From the cell containing the given text, extract its center point as [x, y] coordinate. 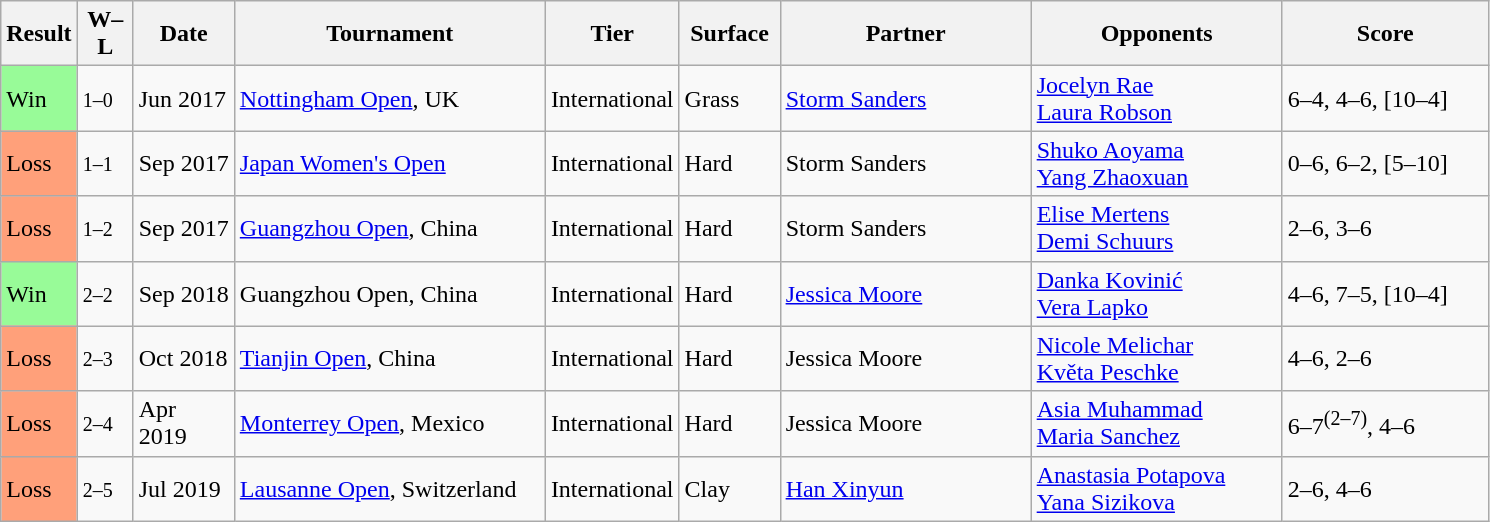
Clay [730, 488]
Lausanne Open, Switzerland [390, 488]
Surface [730, 34]
0–6, 6–2, [5–10] [1385, 164]
Score [1385, 34]
Partner [906, 34]
6–4, 4–6, [10–4] [1385, 98]
6–7(2–7), 4–6 [1385, 424]
1–0 [105, 98]
W–L [105, 34]
2–4 [105, 424]
Oct 2018 [184, 358]
2–6, 4–6 [1385, 488]
Nottingham Open, UK [390, 98]
Asia Muhammad Maria Sanchez [1156, 424]
Danka Kovinić Vera Lapko [1156, 294]
Tier [612, 34]
Elise Mertens Demi Schuurs [1156, 228]
Sep 2018 [184, 294]
Grass [730, 98]
Anastasia Potapova Yana Sizikova [1156, 488]
2–3 [105, 358]
Result [39, 34]
1–1 [105, 164]
4–6, 2–6 [1385, 358]
2–6, 3–6 [1385, 228]
Tournament [390, 34]
2–5 [105, 488]
Japan Women's Open [390, 164]
Apr 2019 [184, 424]
Jocelyn Rae Laura Robson [1156, 98]
4–6, 7–5, [10–4] [1385, 294]
Date [184, 34]
Opponents [1156, 34]
Jun 2017 [184, 98]
1–2 [105, 228]
Monterrey Open, Mexico [390, 424]
Tianjin Open, China [390, 358]
Nicole Melichar Květa Peschke [1156, 358]
Han Xinyun [906, 488]
Jul 2019 [184, 488]
2–2 [105, 294]
Shuko Aoyama Yang Zhaoxuan [1156, 164]
